Determine the (x, y) coordinate at the center of the cell enclosing the given text.  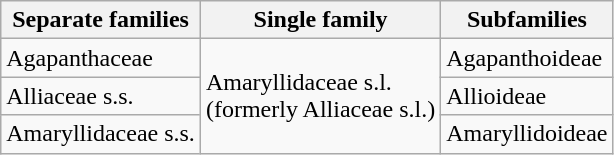
Agapanthaceae (101, 58)
Amaryllidoideae (527, 134)
Single family (320, 20)
Separate families (101, 20)
Alliaceae s.s. (101, 96)
Agapanthoideae (527, 58)
Allioideae (527, 96)
Amaryllidaceae s.s. (101, 134)
Amaryllidaceae s.l.(formerly Alliaceae s.l.) (320, 96)
Subfamilies (527, 20)
